Locate the cell with the specified text and output its [x, y] center coordinate. 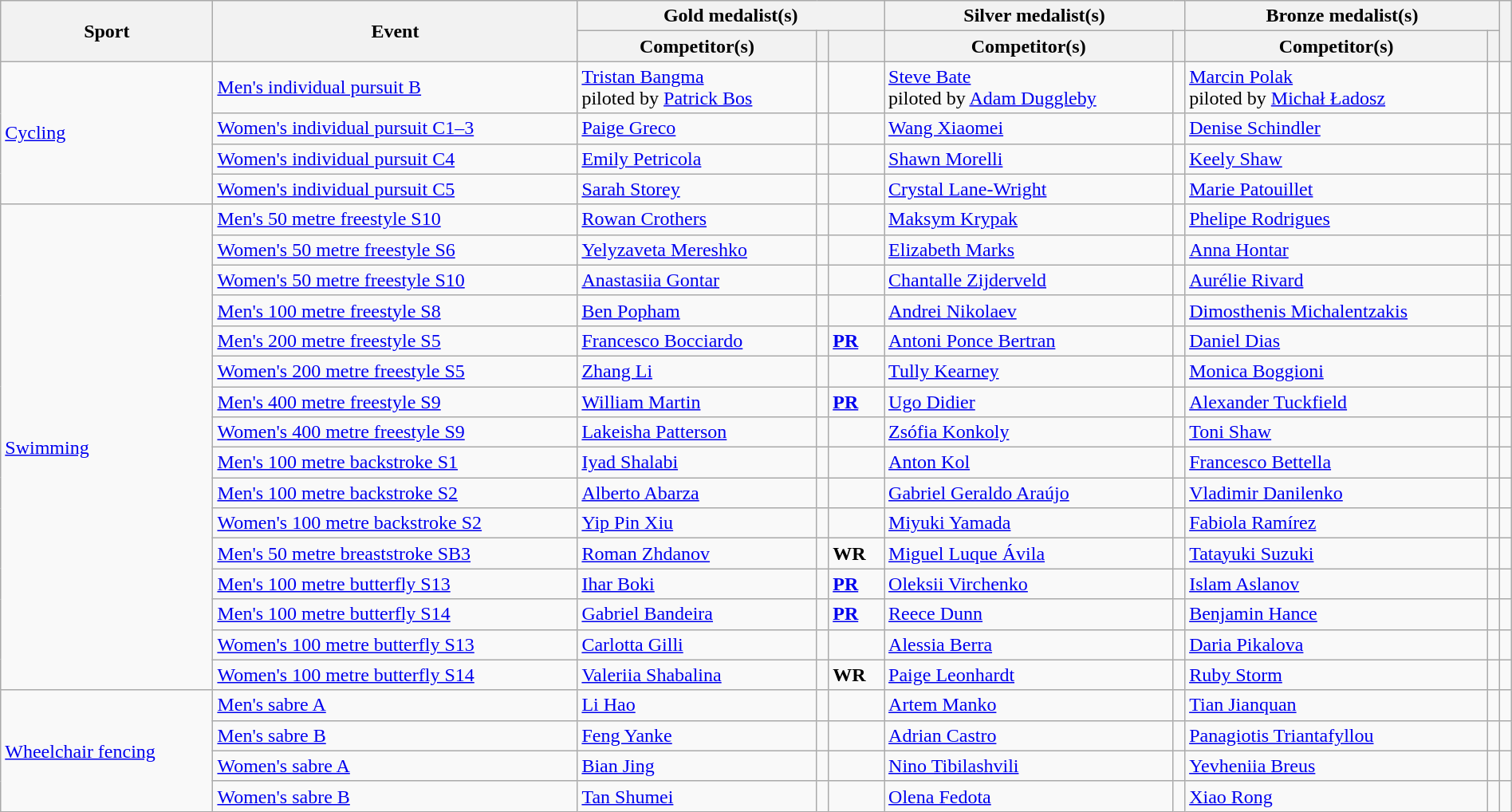
Wang Xiaomei [1029, 128]
Ruby Storm [1337, 675]
Men's 50 metre freestyle S10 [396, 219]
Ben Popham [697, 310]
Yip Pin Xiu [697, 523]
Vladimir Danilenko [1337, 493]
Li Hao [697, 705]
Zsófia Konkoly [1029, 432]
Miyuki Yamada [1029, 523]
Fabiola Ramírez [1337, 523]
Bian Jing [697, 766]
Bronze medalist(s) [1343, 16]
Men's 100 metre backstroke S2 [396, 493]
Yevheniia Breus [1337, 766]
Carlotta Gilli [697, 644]
Lakeisha Patterson [697, 432]
Francesco Bocciardo [697, 341]
Steve Bate piloted by Adam Duggleby [1029, 88]
Women's individual pursuit C5 [396, 189]
Islam Aslanov [1337, 584]
Anastasiia Gontar [697, 280]
Denise Schindler [1337, 128]
Roman Zhdanov [697, 554]
Men's 100 metre butterfly S14 [396, 614]
Paige Leonhardt [1029, 675]
Rowan Crothers [697, 219]
Men's individual pursuit B [396, 88]
Women's sabre B [396, 796]
Tan Shumei [697, 796]
Toni Shaw [1337, 432]
Men's 200 metre freestyle S5 [396, 341]
Reece Dunn [1029, 614]
Gabriel Bandeira [697, 614]
Phelipe Rodrigues [1337, 219]
Gabriel Geraldo Araújo [1029, 493]
Daniel Dias [1337, 341]
Silver medalist(s) [1035, 16]
Anton Kol [1029, 463]
Crystal Lane-Wright [1029, 189]
Men's 50 metre breaststroke SB3 [396, 554]
Benjamin Hance [1337, 614]
Adrian Castro [1029, 735]
Alberto Abarza [697, 493]
Emily Petricola [697, 159]
Women's 50 metre freestyle S6 [396, 250]
Cycling [107, 132]
William Martin [697, 401]
Tian Jianquan [1337, 705]
Men's sabre B [396, 735]
Andrei Nikolaev [1029, 310]
Men's 400 metre freestyle S9 [396, 401]
Marie Patouillet [1337, 189]
Valeriia Shabalina [697, 675]
Iyad Shalabi [697, 463]
Gold medalist(s) [730, 16]
Oleksii Virchenko [1029, 584]
Men's 100 metre butterfly S13 [396, 584]
Men's 100 metre backstroke S1 [396, 463]
Ugo Didier [1029, 401]
Anna Hontar [1337, 250]
Swimming [107, 447]
Xiao Rong [1337, 796]
Tully Kearney [1029, 371]
Women's 200 metre freestyle S5 [396, 371]
Alexander Tuckfield [1337, 401]
Maksym Krypak [1029, 219]
Olena Fedota [1029, 796]
Tatayuki Suzuki [1337, 554]
Antoni Ponce Bertran [1029, 341]
Event [396, 31]
Paige Greco [697, 128]
Aurélie Rivard [1337, 280]
Women's 100 metre backstroke S2 [396, 523]
Elizabeth Marks [1029, 250]
Men's 100 metre freestyle S8 [396, 310]
Francesco Bettella [1337, 463]
Panagiotis Triantafyllou [1337, 735]
Feng Yanke [697, 735]
Sport [107, 31]
Marcin Polak piloted by Michał Ładosz [1337, 88]
Dimosthenis Michalentzakis [1337, 310]
Artem Manko [1029, 705]
Monica Boggioni [1337, 371]
Men's sabre A [396, 705]
Shawn Morelli [1029, 159]
Women's individual pursuit C1–3 [396, 128]
Women's 400 metre freestyle S9 [396, 432]
Alessia Berra [1029, 644]
Women's 100 metre butterfly S13 [396, 644]
Daria Pikalova [1337, 644]
Zhang Li [697, 371]
Women's sabre A [396, 766]
Sarah Storey [697, 189]
Nino Tibilashvili [1029, 766]
Yelyzaveta Mereshko [697, 250]
Keely Shaw [1337, 159]
Women's 50 metre freestyle S10 [396, 280]
Chantalle Zijderveld [1029, 280]
Miguel Luque Ávila [1029, 554]
Women's individual pursuit C4 [396, 159]
Tristan Bangma piloted by Patrick Bos [697, 88]
Women's 100 metre butterfly S14 [396, 675]
Ihar Boki [697, 584]
Wheelchair fencing [107, 751]
